Search for the cell housing the specified text and yield its [x, y] center coordinate. 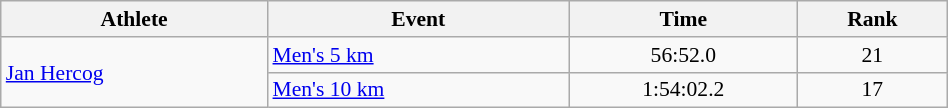
Rank [872, 19]
1:54:02.2 [683, 90]
21 [872, 55]
Event [418, 19]
56:52.0 [683, 55]
17 [872, 90]
Time [683, 19]
Jan Hercog [134, 72]
Men's 5 km [418, 55]
Men's 10 km [418, 90]
Athlete [134, 19]
